Detect which cell encompasses the target text, then output its (x, y) center coordinate. 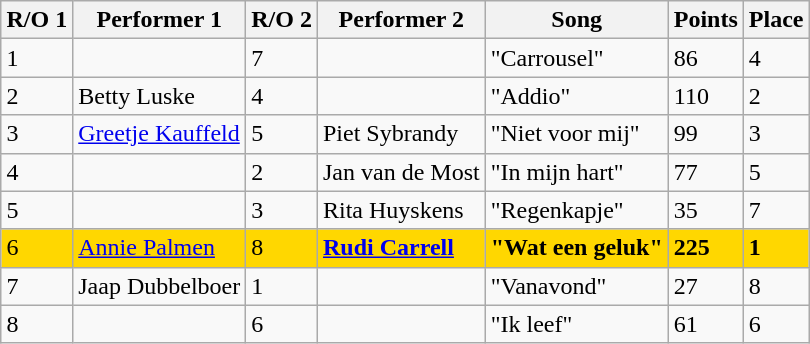
Annie Palmen (160, 248)
R/O 2 (282, 20)
Jaap Dubbelboer (160, 286)
"Ik leef" (576, 324)
Points (706, 20)
Song (576, 20)
Piet Sybrandy (401, 134)
"Carrousel" (576, 58)
86 (706, 58)
"Vanavond" (576, 286)
225 (706, 248)
Performer 2 (401, 20)
"Niet voor mij" (576, 134)
Jan van de Most (401, 172)
Performer 1 (160, 20)
"Addio" (576, 96)
Rudi Carrell (401, 248)
Greetje Kauffeld (160, 134)
R/O 1 (37, 20)
Rita Huyskens (401, 210)
"Wat een geluk" (576, 248)
61 (706, 324)
"In mijn hart" (576, 172)
27 (706, 286)
77 (706, 172)
99 (706, 134)
35 (706, 210)
Betty Luske (160, 96)
110 (706, 96)
"Regenkapje" (576, 210)
Place (776, 20)
